Extract the [x, y] coordinate from the center of the cell holding the provided text.  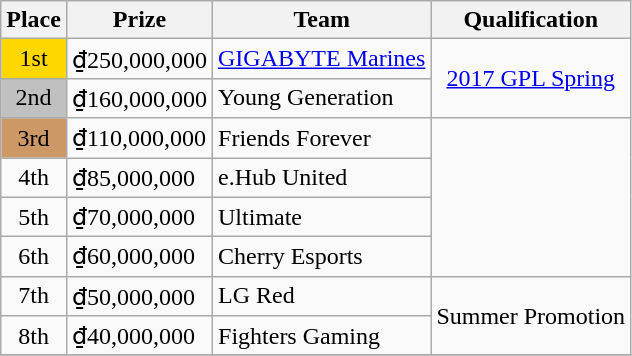
Prize [139, 20]
₫250,000,000 [139, 59]
GIGABYTE Marines [322, 59]
₫40,000,000 [139, 336]
₫160,000,000 [139, 98]
Young Generation [322, 98]
Summer Promotion [531, 316]
8th [34, 336]
2nd [34, 98]
₫110,000,000 [139, 138]
₫85,000,000 [139, 178]
Team [322, 20]
6th [34, 257]
1st [34, 59]
Friends Forever [322, 138]
7th [34, 296]
5th [34, 217]
₫60,000,000 [139, 257]
e.Hub United [322, 178]
Place [34, 20]
Cherry Esports [322, 257]
₫50,000,000 [139, 296]
2017 GPL Spring [531, 78]
3rd [34, 138]
₫70,000,000 [139, 217]
Ultimate [322, 217]
4th [34, 178]
LG Red [322, 296]
Fighters Gaming [322, 336]
Qualification [531, 20]
